Extract the (x, y) coordinate from the center of the cell holding the provided text.  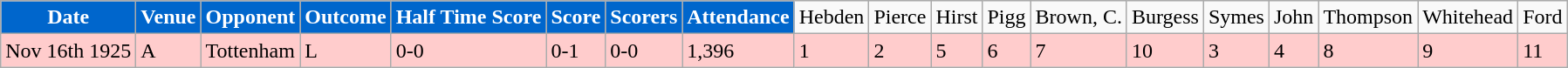
Whitehead (1468, 17)
Venue (168, 17)
1 (832, 51)
John (1293, 17)
6 (1007, 51)
Score (576, 17)
Pierce (900, 17)
11 (1543, 51)
0-1 (576, 51)
2 (900, 51)
8 (1368, 51)
7 (1078, 51)
Pigg (1007, 17)
Hirst (956, 17)
Attendance (738, 17)
5 (956, 51)
Opponent (250, 17)
Half Time Score (469, 17)
1,396 (738, 51)
A (168, 51)
Hebden (832, 17)
Brown, C. (1078, 17)
Nov 16th 1925 (68, 51)
10 (1165, 51)
L (346, 51)
Outcome (346, 17)
Symes (1236, 17)
Scorers (644, 17)
Tottenham (250, 51)
Burgess (1165, 17)
Date (68, 17)
Ford (1543, 17)
4 (1293, 51)
Thompson (1368, 17)
3 (1236, 51)
9 (1468, 51)
